Output the [X, Y] coordinate of the center of the cell containing the given text.  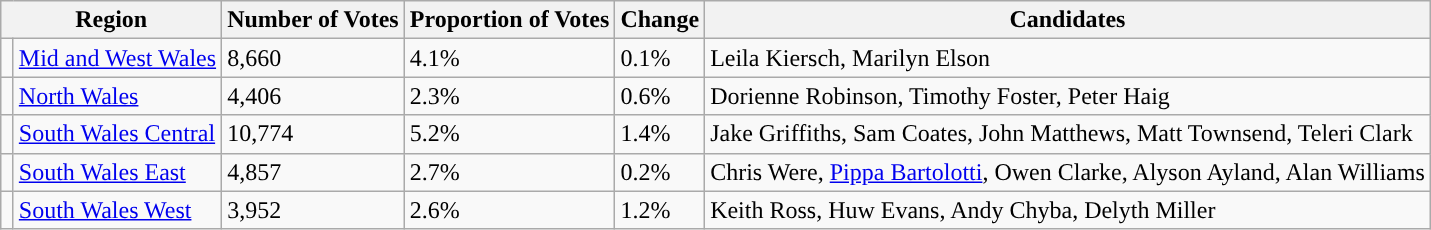
8,660 [314, 58]
Chris Were, Pippa Bartolotti, Owen Clarke, Alyson Ayland, Alan Williams [1068, 172]
1.2% [660, 210]
3,952 [314, 210]
Number of Votes [314, 20]
South Wales East [117, 172]
Leila Kiersch, Marilyn Elson [1068, 58]
South Wales West [117, 210]
Change [660, 20]
4,857 [314, 172]
Jake Griffiths, Sam Coates, John Matthews, Matt Townsend, Teleri Clark [1068, 134]
South Wales Central [117, 134]
10,774 [314, 134]
Dorienne Robinson, Timothy Foster, Peter Haig [1068, 96]
5.2% [510, 134]
0.6% [660, 96]
Proportion of Votes [510, 20]
1.4% [660, 134]
4,406 [314, 96]
2.3% [510, 96]
4.1% [510, 58]
0.2% [660, 172]
Mid and West Wales [117, 58]
Keith Ross, Huw Evans, Andy Chyba, Delyth Miller [1068, 210]
North Wales [117, 96]
Region [112, 20]
Candidates [1068, 20]
0.1% [660, 58]
2.6% [510, 210]
2.7% [510, 172]
